Return [x, y] of the center of cell containing provided text 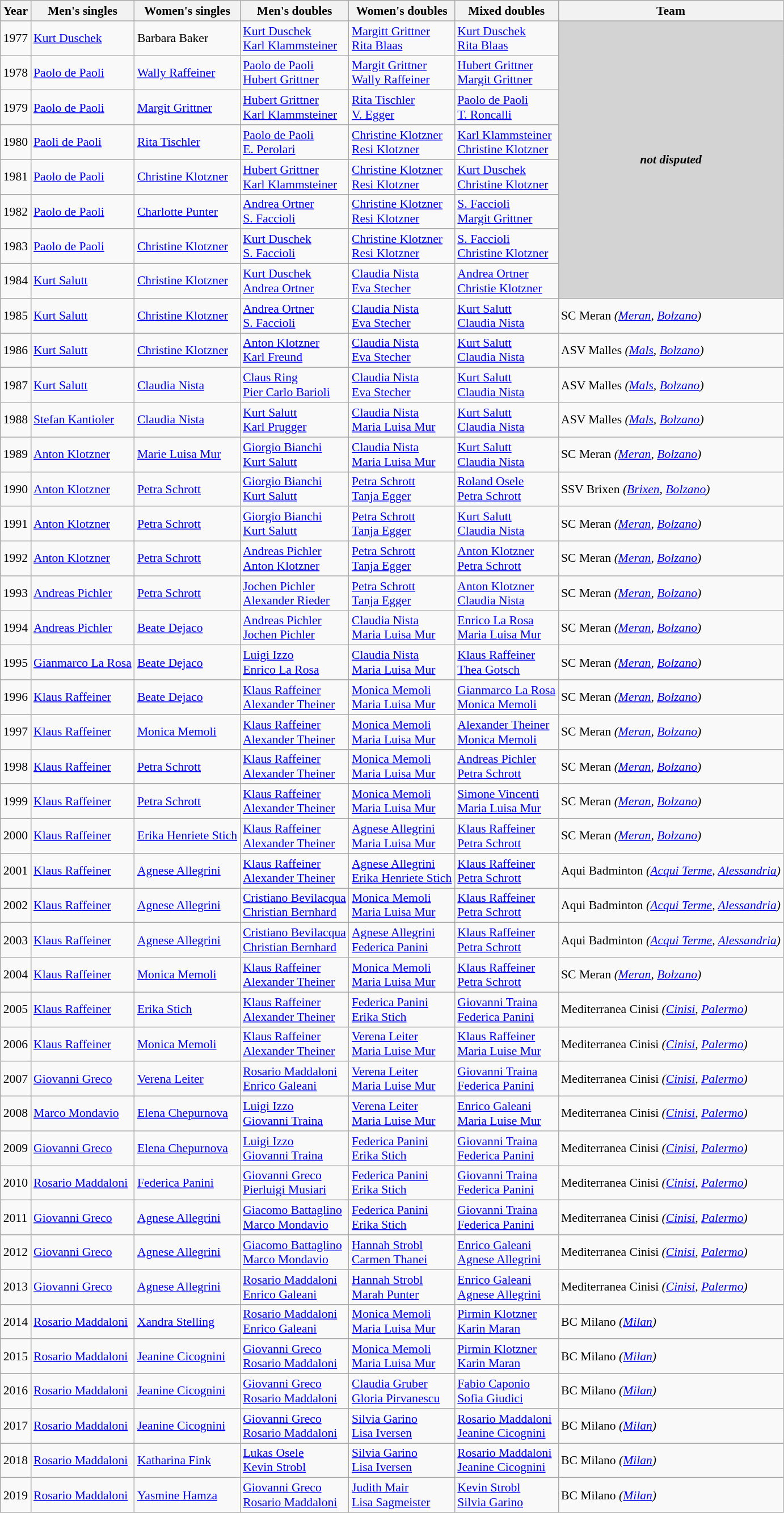
Gianmarco La Rosa [83, 663]
Xandra Stelling [187, 1321]
Men's doubles [294, 11]
1990 [16, 489]
Men's singles [83, 11]
Enrico La RosaMaria Luisa Mur [506, 628]
1993 [16, 594]
2001 [16, 871]
Erika Henriete Stich [187, 837]
1978 [16, 73]
2015 [16, 1356]
1980 [16, 142]
1991 [16, 524]
Kurt DuschekRita Blaas [506, 39]
Margitt GrittnerRita Blaas [402, 39]
1983 [16, 246]
Kevin StroblSilvia Garino [506, 1495]
Kurt Duschek [83, 39]
2003 [16, 940]
1995 [16, 663]
Kurt DuschekAndrea Ortner [294, 281]
Stefan Kantioler [83, 420]
Year [16, 11]
Hubert GrittnerMargit Grittner [506, 73]
2017 [16, 1426]
2011 [16, 1218]
2014 [16, 1321]
Kurt DuschekS. Faccioli [294, 246]
2004 [16, 975]
2013 [16, 1287]
2009 [16, 1149]
Paolo de PaoliT. Roncalli [506, 108]
Rita TischlerV. Egger [402, 108]
Paolo de PaoliE. Perolari [294, 142]
Agnese AllegriniMaria Luisa Mur [402, 837]
S. FaccioliChristine Klotzner [506, 246]
Karl KlammsteinerChristine Klotzner [506, 142]
Fabio CaponioSofia Giudici [506, 1392]
1984 [16, 281]
1986 [16, 351]
Verena Leiter [187, 1079]
2008 [16, 1113]
2018 [16, 1461]
not disputed [671, 160]
Enrico GaleaniMaria Luise Mur [506, 1113]
1996 [16, 697]
2006 [16, 1044]
Anton KlotznerPetra Schrott [506, 558]
1977 [16, 39]
Kurt SaluttKarl Prugger [294, 420]
1982 [16, 211]
Margit GrittnerWally Raffeiner [402, 73]
1985 [16, 316]
Women's singles [187, 11]
1987 [16, 385]
Erika Stich [187, 1009]
Alexander TheinerMonica Memoli [506, 732]
Team [671, 11]
1999 [16, 801]
Marie Luisa Mur [187, 454]
Yasmine Hamza [187, 1495]
1997 [16, 732]
Luigi IzzoEnrico La Rosa [294, 663]
1989 [16, 454]
Margit Grittner [187, 108]
Marco Mondavio [83, 1113]
Anton KlotznerKarl Freund [294, 351]
Claudia GruberGloria Pirvanescu [402, 1392]
Andrea OrtnerChristie Klotzner [506, 281]
Jochen PichlerAlexander Rieder [294, 594]
2005 [16, 1009]
2002 [16, 906]
Mixed doubles [506, 11]
2016 [16, 1392]
S. FaccioliMargit Grittner [506, 211]
1994 [16, 628]
Lukas OseleKevin Strobl [294, 1461]
Wally Raffeiner [187, 73]
Andreas PichlerAnton Klotzner [294, 558]
Andreas PichlerPetra Schrott [506, 766]
Agnese AllegriniErika Henriete Stich [402, 871]
1981 [16, 177]
1988 [16, 420]
Judith MairLisa Sagmeister [402, 1495]
Roland OselePetra Schrott [506, 489]
Women's doubles [402, 11]
Giovanni GrecoPierluigi Musiari [294, 1183]
Paoli de Paoli [83, 142]
Anton KlotznerClaudia Nista [506, 594]
Katharina Fink [187, 1461]
Rita Tischler [187, 142]
Barbara Baker [187, 39]
1979 [16, 108]
SSV Brixen (Brixen, Bolzano) [671, 489]
Klaus RaffeinerMaria Luise Mur [506, 1044]
2000 [16, 837]
Hannah StroblCarmen Thanei [402, 1252]
Agnese AllegriniFederica Panini [402, 940]
Charlotte Punter [187, 211]
1992 [16, 558]
Kurt DuschekKarl Klammsteiner [294, 39]
2007 [16, 1079]
Claus RingPier Carlo Barioli [294, 385]
1998 [16, 766]
Gianmarco La RosaMonica Memoli [506, 697]
Klaus RaffeinerThea Gotsch [506, 663]
2019 [16, 1495]
Simone VincentiMaria Luisa Mur [506, 801]
Paolo de PaoliHubert Grittner [294, 73]
2010 [16, 1183]
Federica Panini [187, 1183]
Andreas PichlerJochen Pichler [294, 628]
Hannah StroblMarah Punter [402, 1287]
Kurt DuschekChristine Klotzner [506, 177]
2012 [16, 1252]
